Extract the (X, Y) coordinate from the center of the cell holding the provided text.  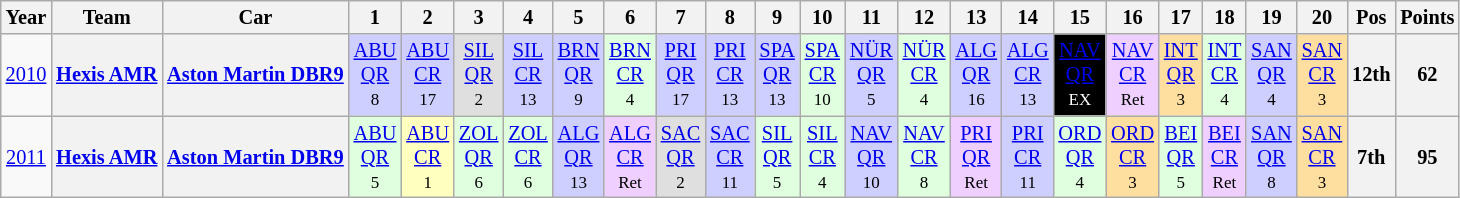
ALGCRRet (630, 157)
6 (630, 17)
SILCR13 (528, 75)
ORDQR4 (1080, 157)
14 (1028, 17)
9 (776, 17)
SILQR5 (776, 157)
17 (1181, 17)
5 (579, 17)
13 (976, 17)
ORDCR3 (1132, 157)
NAVCRRet (1132, 75)
NAVQREX (1080, 75)
BRNCR4 (630, 75)
16 (1132, 17)
NAVQR10 (872, 157)
ABUCR1 (428, 157)
ALGCR13 (1028, 75)
INTQR3 (1181, 75)
BEICRRet (1225, 157)
20 (1322, 17)
Car (255, 17)
Team (106, 17)
1 (376, 17)
PRICR13 (730, 75)
PRIQR17 (680, 75)
SILQR2 (478, 75)
ALGQR13 (579, 157)
3 (478, 17)
Points (1427, 17)
12 (924, 17)
7 (680, 17)
PRIQRRet (976, 157)
ZOLCR6 (528, 157)
4 (528, 17)
62 (1427, 75)
BRNQR9 (579, 75)
ALGQR16 (976, 75)
18 (1225, 17)
SACCR11 (730, 157)
19 (1271, 17)
SACQR2 (680, 157)
2011 (26, 157)
95 (1427, 157)
15 (1080, 17)
11 (872, 17)
7th (1371, 157)
NAVCR8 (924, 157)
BEIQR5 (1181, 157)
Pos (1371, 17)
ABUQR8 (376, 75)
SANQR4 (1271, 75)
8 (730, 17)
NÜRQR5 (872, 75)
Year (26, 17)
ABUCR17 (428, 75)
NÜRCR4 (924, 75)
10 (822, 17)
SPACR10 (822, 75)
12th (1371, 75)
ABUQR5 (376, 157)
SILCR4 (822, 157)
2 (428, 17)
2010 (26, 75)
SPAQR13 (776, 75)
PRICR11 (1028, 157)
INTCR4 (1225, 75)
SANQR8 (1271, 157)
ZOLQR6 (478, 157)
